Search for the cell housing the specified text and yield its (x, y) center coordinate. 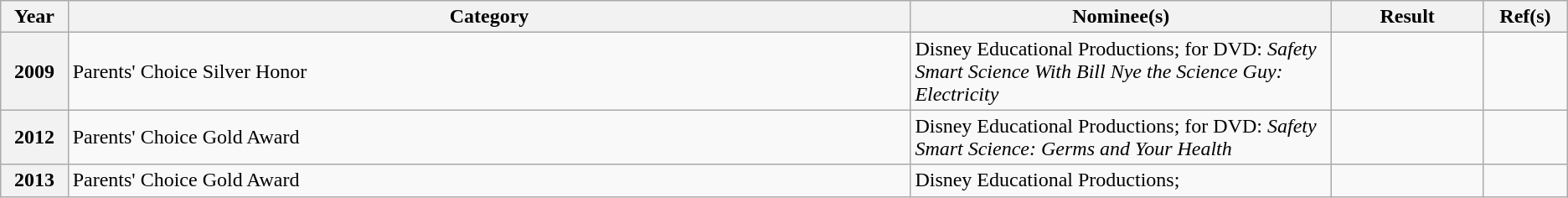
Category (489, 17)
Nominee(s) (1121, 17)
Disney Educational Productions; (1121, 180)
Ref(s) (1526, 17)
2012 (34, 138)
2009 (34, 71)
Result (1407, 17)
Parents' Choice Silver Honor (489, 71)
Disney Educational Productions; for DVD: Safety Smart Science: Germs and Your Health (1121, 138)
Disney Educational Productions; for DVD: Safety Smart Science With Bill Nye the Science Guy: Electricity (1121, 71)
Year (34, 17)
2013 (34, 180)
